Capture the cell that displays the provided text and extract its (x, y) central coordinate. 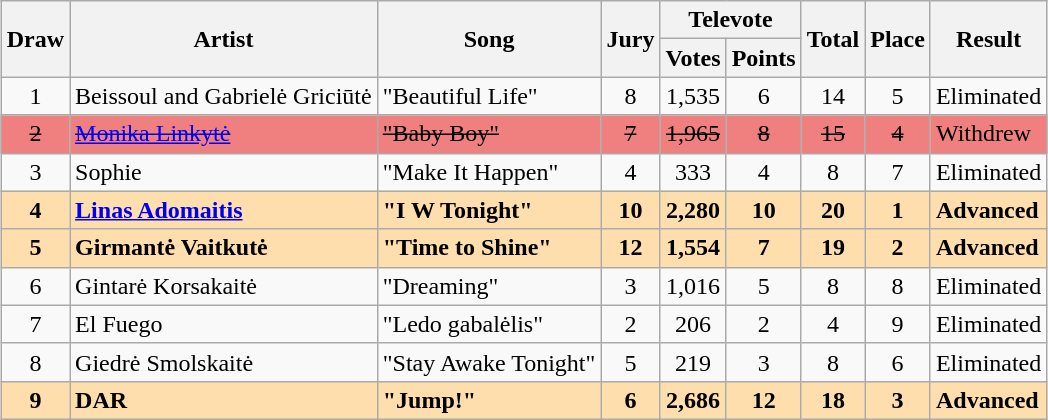
206 (693, 324)
Total (833, 39)
"Make It Happen" (489, 172)
1,016 (693, 286)
2,280 (693, 210)
"Jump!" (489, 400)
Result (988, 39)
2,686 (693, 400)
"Stay Awake Tonight" (489, 362)
Points (764, 58)
19 (833, 248)
Artist (224, 39)
Withdrew (988, 134)
18 (833, 400)
Televote (730, 20)
Girmantė Vaitkutė (224, 248)
14 (833, 96)
"Baby Boy" (489, 134)
Monika Linkytė (224, 134)
"Time to Shine" (489, 248)
"Dreaming" (489, 286)
Votes (693, 58)
1,554 (693, 248)
20 (833, 210)
DAR (224, 400)
15 (833, 134)
333 (693, 172)
"Beautiful Life" (489, 96)
Beissoul and Gabrielė Griciūtė (224, 96)
1,965 (693, 134)
"Ledo gabalėlis" (489, 324)
Draw (35, 39)
Gintarė Korsakaitė (224, 286)
Linas Adomaitis (224, 210)
Place (898, 39)
Giedrė Smolskaitė (224, 362)
Song (489, 39)
Jury (630, 39)
"I W Tonight" (489, 210)
1,535 (693, 96)
Sophie (224, 172)
El Fuego (224, 324)
219 (693, 362)
